Output the [x, y] coordinate of the center of the cell containing the given text.  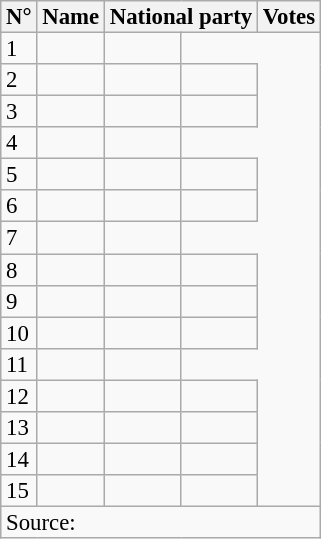
7 [19, 238]
11 [19, 364]
N° [19, 17]
2 [19, 80]
14 [19, 459]
Votes [288, 17]
4 [19, 143]
6 [19, 206]
9 [19, 301]
10 [19, 333]
5 [19, 175]
13 [19, 428]
National party [180, 17]
3 [19, 112]
15 [19, 491]
8 [19, 270]
Source: [161, 522]
12 [19, 396]
Name [71, 17]
1 [19, 49]
